Capture the cell that displays the provided text and extract its (X, Y) central coordinate. 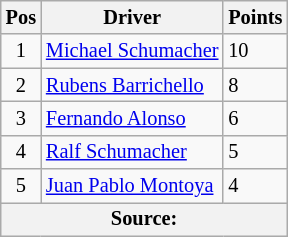
8 (255, 85)
6 (255, 118)
1 (21, 51)
3 (21, 118)
Juan Pablo Montoya (132, 186)
Fernando Alonso (132, 118)
Driver (132, 17)
Source: (144, 219)
Ralf Schumacher (132, 152)
Points (255, 17)
2 (21, 85)
Michael Schumacher (132, 51)
10 (255, 51)
Rubens Barrichello (132, 85)
Pos (21, 17)
